For the text-containing cell, return its midpoint in [x, y] coordinate format. 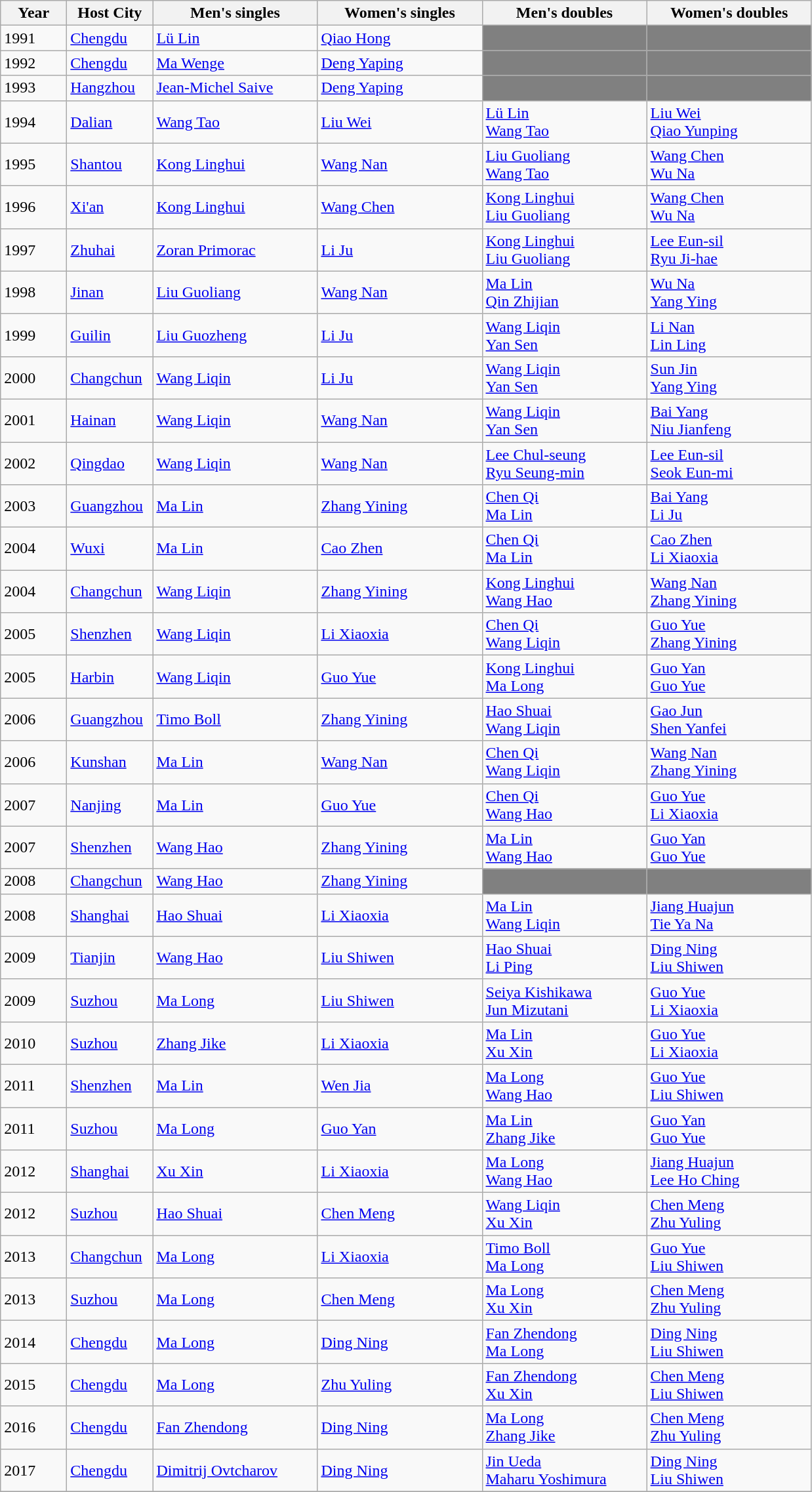
Ma Long Xu Xin [564, 1299]
2016 [34, 1428]
Zhang Jike [235, 1043]
Seiya Kishikawa Jun Mizutani [564, 1000]
Zhu Yuling [400, 1384]
Liu Guoliang Wang Tao [564, 164]
Kunshan [110, 762]
1995 [34, 164]
Chen Meng Liu Shiwen [729, 1384]
1994 [34, 122]
Ma Wenge [235, 63]
Hao Shuai Li Ping [564, 958]
1993 [34, 88]
2015 [34, 1384]
Li Nan Lin Ling [729, 335]
Women's doubles [729, 13]
Lee Chul-seung Ryu Seung-min [564, 463]
Men's singles [235, 13]
Timo Boll [235, 719]
Ma Lin Xu Xin [564, 1043]
Ma Lin Zhang Jike [564, 1129]
2010 [34, 1043]
Year [34, 13]
Liu Guoliang [235, 293]
1997 [34, 249]
Sun Jin Yang Ying [729, 378]
1999 [34, 335]
Tianjin [110, 958]
2002 [34, 463]
Jin Ueda Maharu Yoshimura [564, 1470]
2017 [34, 1470]
Fan Zhendong Xu Xin [564, 1384]
Lü Lin Wang Tao [564, 122]
2000 [34, 378]
Xu Xin [235, 1172]
Kong Linghui Ma Long [564, 677]
Hainan [110, 420]
Chen Qi Wang Hao [564, 804]
Lee Eun-sil Seok Eun-mi [729, 463]
Liu Wei Qiao Yunping [729, 122]
1992 [34, 63]
Fan Zhendong [235, 1428]
Ma Long Zhang Jike [564, 1428]
Wuxi [110, 549]
Liu Guozheng [235, 335]
Timo Boll Ma Long [564, 1257]
Wang Chen [400, 207]
Hangzhou [110, 88]
Guilin [110, 335]
Qingdao [110, 463]
Cao Zhen Li Xiaoxia [729, 549]
Jiang Huajun Tie Ya Na [729, 915]
Jinan [110, 293]
Wang Liqin Xu Xin [564, 1214]
Guo Yan [400, 1129]
Shantou [110, 164]
Qiao Hong [400, 38]
Xi'an [110, 207]
2003 [34, 507]
Wang Tao [235, 122]
Wen Jia [400, 1085]
Guo Yue Zhang Yining [729, 634]
Women's singles [400, 13]
Ma Lin Qin Zhijian [564, 293]
Jiang Huajun Lee Ho Ching [729, 1172]
1991 [34, 38]
Host City [110, 13]
Bai Yang Niu Jianfeng [729, 420]
1998 [34, 293]
Liu Wei [400, 122]
Cao Zhen [400, 549]
Dimitrij Ovtcharov [235, 1470]
1996 [34, 207]
Fan Zhendong Ma Long [564, 1342]
Ma Lin Wang Liqin [564, 915]
Dalian [110, 122]
Wu Na Yang Ying [729, 293]
Harbin [110, 677]
2001 [34, 420]
Ma Lin Wang Hao [564, 848]
Men's doubles [564, 13]
2014 [34, 1342]
Lü Lin [235, 38]
Bai Yang Li Ju [729, 507]
Jean-Michel Saive [235, 88]
Lee Eun-sil Ryu Ji-hae [729, 249]
Nanjing [110, 804]
Hao Shuai Wang Liqin [564, 719]
Kong Linghui Wang Hao [564, 592]
Gao Jun Shen Yanfei [729, 719]
Zoran Primorac [235, 249]
Zhuhai [110, 249]
